Pinpoint the cell where the given text exists, returning its (x, y) midpoint coordinate. 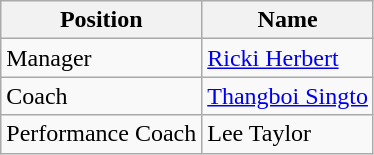
Lee Taylor (288, 134)
Performance Coach (102, 134)
Coach (102, 96)
Manager (102, 58)
Name (288, 20)
Ricki Herbert (288, 58)
Position (102, 20)
Thangboi Singto (288, 96)
